Locate the cell with the specified text and output its [x, y] center coordinate. 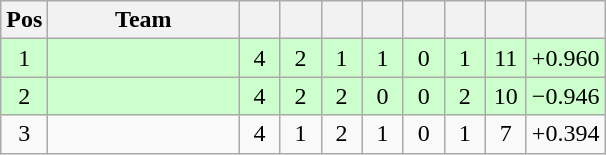
+0.394 [566, 134]
7 [506, 134]
Team [144, 20]
3 [24, 134]
−0.946 [566, 96]
11 [506, 58]
+0.960 [566, 58]
Pos [24, 20]
10 [506, 96]
